Output the [X, Y] coordinate of the center of the cell containing the given text.  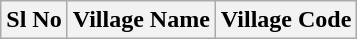
Sl No [34, 20]
Village Name [141, 20]
Village Code [286, 20]
